Capture the cell that displays the provided text and extract its (X, Y) central coordinate. 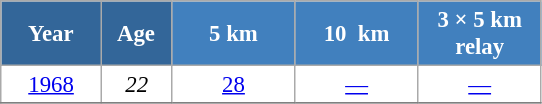
10 km (356, 34)
Year (52, 34)
1968 (52, 85)
28 (234, 85)
Age (136, 34)
22 (136, 85)
3 × 5 km relay (480, 34)
5 km (234, 34)
